For the text-containing cell, return its midpoint in [x, y] coordinate format. 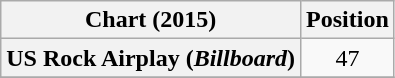
Chart (2015) [151, 20]
US Rock Airplay (Billboard) [151, 58]
47 [348, 58]
Position [348, 20]
